Detect which cell encompasses the target text, then output its (X, Y) center coordinate. 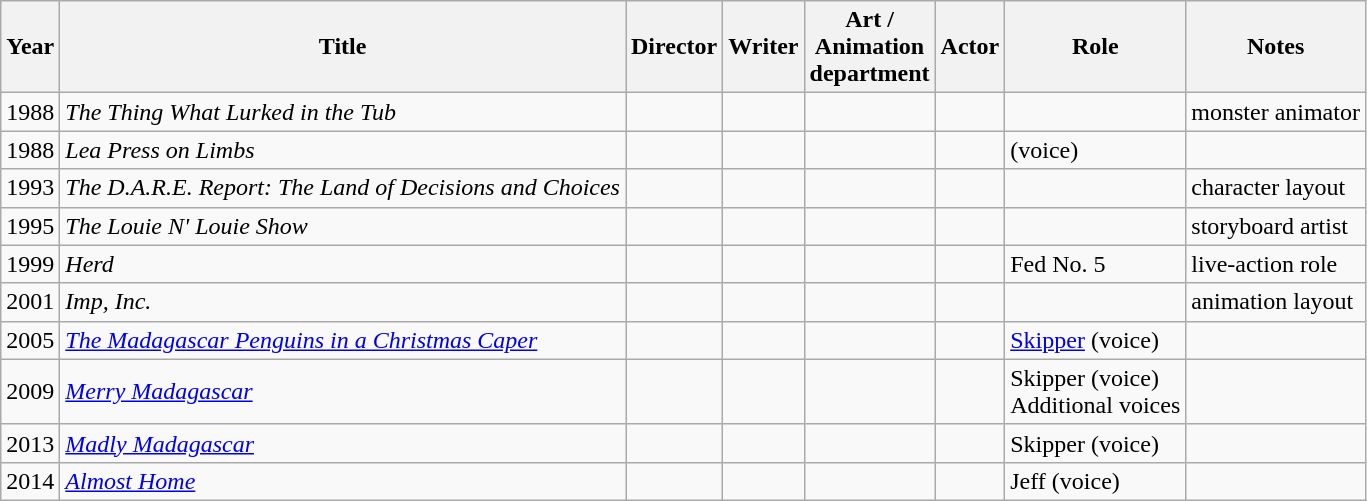
Actor (970, 47)
Herd (343, 264)
(voice) (1096, 150)
1999 (30, 264)
Writer (764, 47)
animation layout (1276, 302)
Madly Madagascar (343, 443)
2013 (30, 443)
1995 (30, 226)
Art /Animationdepartment (870, 47)
storyboard artist (1276, 226)
The Thing What Lurked in the Tub (343, 112)
Jeff (voice) (1096, 481)
2014 (30, 481)
monster animator (1276, 112)
character layout (1276, 188)
Imp, Inc. (343, 302)
The Louie N' Louie Show (343, 226)
Lea Press on Limbs (343, 150)
Fed No. 5 (1096, 264)
Title (343, 47)
The Madagascar Penguins in a Christmas Caper (343, 340)
Year (30, 47)
2001 (30, 302)
live-action role (1276, 264)
Skipper (voice)Additional voices (1096, 392)
Merry Madagascar (343, 392)
Notes (1276, 47)
1993 (30, 188)
2009 (30, 392)
The D.A.R.E. Report: The Land of Decisions and Choices (343, 188)
Role (1096, 47)
Director (674, 47)
2005 (30, 340)
Almost Home (343, 481)
